Provide the (X, Y) coordinate of the cell's center where the given text is located.  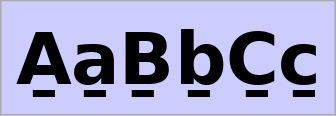
A̱a̱ḆḇC̱c̱ (168, 58)
